For the text-containing cell, return its midpoint in [x, y] coordinate format. 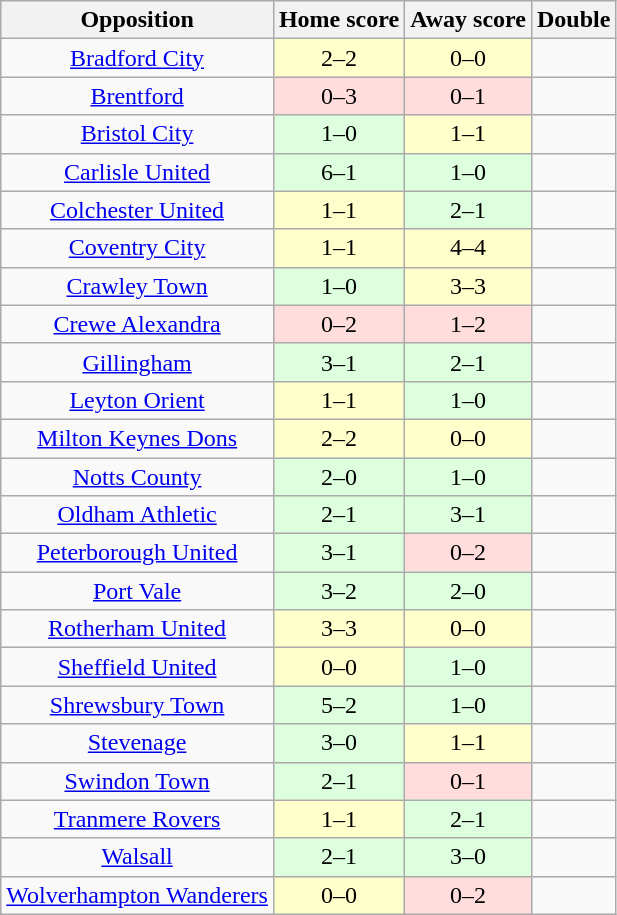
Opposition [138, 20]
Crawley Town [138, 286]
Stevenage [138, 743]
Rotherham United [138, 629]
Home score [338, 20]
Double [573, 20]
5–2 [338, 705]
Gillingham [138, 362]
Swindon Town [138, 781]
Crewe Alexandra [138, 324]
Brentford [138, 96]
Tranmere Rovers [138, 819]
Bradford City [138, 58]
Carlisle United [138, 172]
1–2 [468, 324]
Sheffield United [138, 667]
Leyton Orient [138, 400]
Port Vale [138, 591]
6–1 [338, 172]
3–2 [338, 591]
Shrewsbury Town [138, 705]
0–3 [338, 96]
Oldham Athletic [138, 515]
Bristol City [138, 134]
Walsall [138, 857]
4–4 [468, 248]
Wolverhampton Wanderers [138, 895]
Notts County [138, 477]
Peterborough United [138, 553]
Away score [468, 20]
Milton Keynes Dons [138, 438]
Coventry City [138, 248]
Colchester United [138, 210]
